Capture the cell that displays the provided text and extract its [x, y] central coordinate. 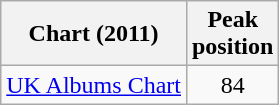
84 [232, 85]
Chart (2011) [94, 34]
Peakposition [232, 34]
UK Albums Chart [94, 85]
